Return the (X, Y) coordinate for the center point of the cell that contains the specified text.  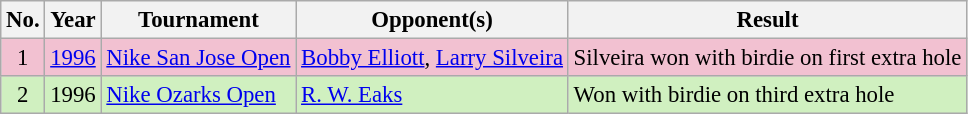
Silveira won with birdie on first extra hole (767, 58)
Year (73, 20)
R. W. Eaks (432, 95)
No. (23, 20)
Won with birdie on third extra hole (767, 95)
Nike Ozarks Open (198, 95)
1 (23, 58)
2 (23, 95)
Bobby Elliott, Larry Silveira (432, 58)
Result (767, 20)
Tournament (198, 20)
Opponent(s) (432, 20)
Nike San Jose Open (198, 58)
